Determine the (X, Y) coordinate at the center of the cell enclosing the given text.  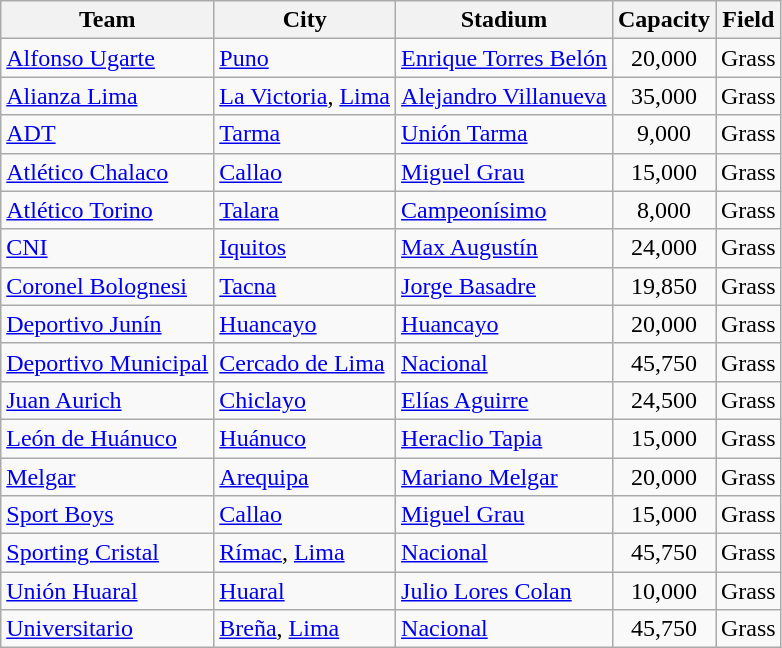
Capacity (664, 20)
Huaral (305, 591)
Campeonísimo (504, 210)
Jorge Basadre (504, 286)
Team (108, 20)
24,500 (664, 400)
Elías Aguirre (504, 400)
Sport Boys (108, 515)
Unión Tarma (504, 134)
Alianza Lima (108, 96)
Arequipa (305, 477)
Alejandro Villanueva (504, 96)
City (305, 20)
Heraclio Tapia (504, 438)
Coronel Bolognesi (108, 286)
CNI (108, 248)
Huánuco (305, 438)
Chiclayo (305, 400)
Universitario (108, 629)
Deportivo Junín (108, 324)
León de Huánuco (108, 438)
19,850 (664, 286)
Unión Huaral (108, 591)
Puno (305, 58)
Breña, Lima (305, 629)
Deportivo Municipal (108, 362)
Max Augustín (504, 248)
Stadium (504, 20)
Melgar (108, 477)
Field (749, 20)
Enrique Torres Belón (504, 58)
La Victoria, Lima (305, 96)
10,000 (664, 591)
Iquitos (305, 248)
Atlético Chalaco (108, 172)
Cercado de Lima (305, 362)
Atlético Torino (108, 210)
Sporting Cristal (108, 553)
Juan Aurich (108, 400)
Talara (305, 210)
Rímac, Lima (305, 553)
Julio Lores Colan (504, 591)
8,000 (664, 210)
ADT (108, 134)
9,000 (664, 134)
24,000 (664, 248)
Tarma (305, 134)
Tacna (305, 286)
Mariano Melgar (504, 477)
35,000 (664, 96)
Alfonso Ugarte (108, 58)
